Search for the cell housing the specified text and yield its (X, Y) center coordinate. 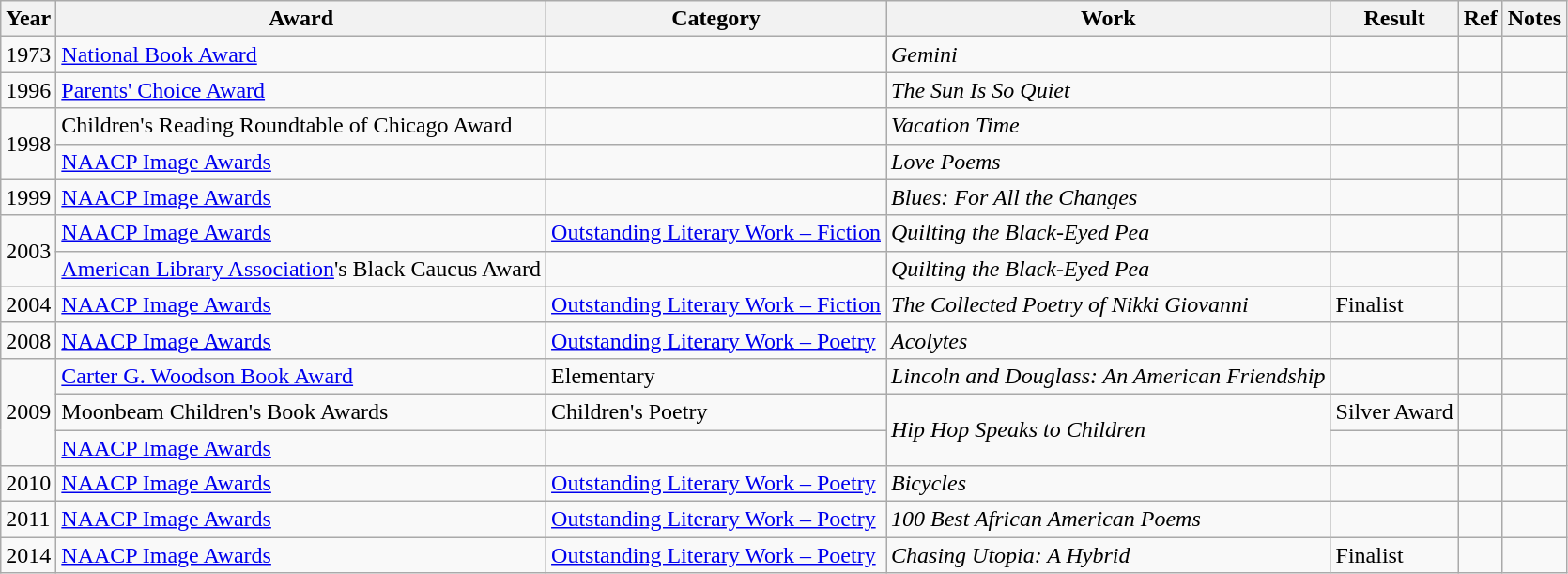
2003 (28, 251)
Bicycles (1109, 484)
Category (716, 19)
2009 (28, 411)
2010 (28, 484)
Elementary (716, 376)
Result (1394, 19)
Work (1109, 19)
Children's Reading Roundtable of Chicago Award (301, 126)
Children's Poetry (716, 411)
Vacation Time (1109, 126)
Gemini (1109, 54)
Chasing Utopia: A Hybrid (1109, 555)
Lincoln and Douglass: An American Friendship (1109, 376)
National Book Award (301, 54)
Silver Award (1394, 411)
Moonbeam Children's Book Awards (301, 411)
Year (28, 19)
American Library Association's Black Caucus Award (301, 269)
Parents' Choice Award (301, 90)
2008 (28, 340)
2004 (28, 304)
100 Best African American Poems (1109, 520)
Carter G. Woodson Book Award (301, 376)
1999 (28, 197)
Acolytes (1109, 340)
The Collected Poetry of Nikki Giovanni (1109, 304)
1973 (28, 54)
Award (301, 19)
Notes (1534, 19)
Ref (1480, 19)
Hip Hop Speaks to Children (1109, 429)
Love Poems (1109, 162)
Blues: For All the Changes (1109, 197)
1996 (28, 90)
1998 (28, 144)
The Sun Is So Quiet (1109, 90)
2014 (28, 555)
2011 (28, 520)
